Search for the cell housing the specified text and yield its [x, y] center coordinate. 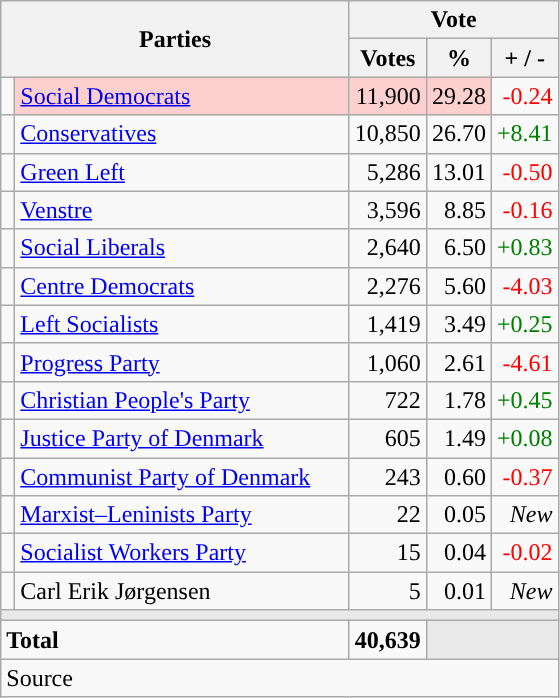
2.61 [458, 362]
1,060 [388, 362]
22 [388, 515]
5,286 [388, 172]
0.60 [458, 477]
-0.16 [524, 210]
Socialist Workers Party [182, 553]
Centre Democrats [182, 286]
Marxist–Leninists Party [182, 515]
+8.41 [524, 134]
26.70 [458, 134]
5.60 [458, 286]
Social Liberals [182, 248]
Vote [454, 20]
1.49 [458, 438]
+0.08 [524, 438]
-0.50 [524, 172]
6.50 [458, 248]
1,419 [388, 324]
Left Socialists [182, 324]
Source [280, 678]
-0.02 [524, 553]
Progress Party [182, 362]
0.01 [458, 591]
Christian People's Party [182, 400]
-4.03 [524, 286]
2,276 [388, 286]
0.05 [458, 515]
8.85 [458, 210]
243 [388, 477]
-4.61 [524, 362]
+ / - [524, 58]
11,900 [388, 96]
29.28 [458, 96]
3.49 [458, 324]
0.04 [458, 553]
13.01 [458, 172]
40,639 [388, 640]
3,596 [388, 210]
2,640 [388, 248]
605 [388, 438]
15 [388, 553]
+0.25 [524, 324]
Green Left [182, 172]
10,850 [388, 134]
-0.37 [524, 477]
Venstre [182, 210]
-0.24 [524, 96]
Total [176, 640]
+0.45 [524, 400]
Votes [388, 58]
Conservatives [182, 134]
Communist Party of Denmark [182, 477]
Parties [176, 39]
Carl Erik Jørgensen [182, 591]
722 [388, 400]
1.78 [458, 400]
Social Democrats [182, 96]
% [458, 58]
Justice Party of Denmark [182, 438]
5 [388, 591]
+0.83 [524, 248]
